Return the [x, y] coordinate for the center point of the cell that contains the specified text.  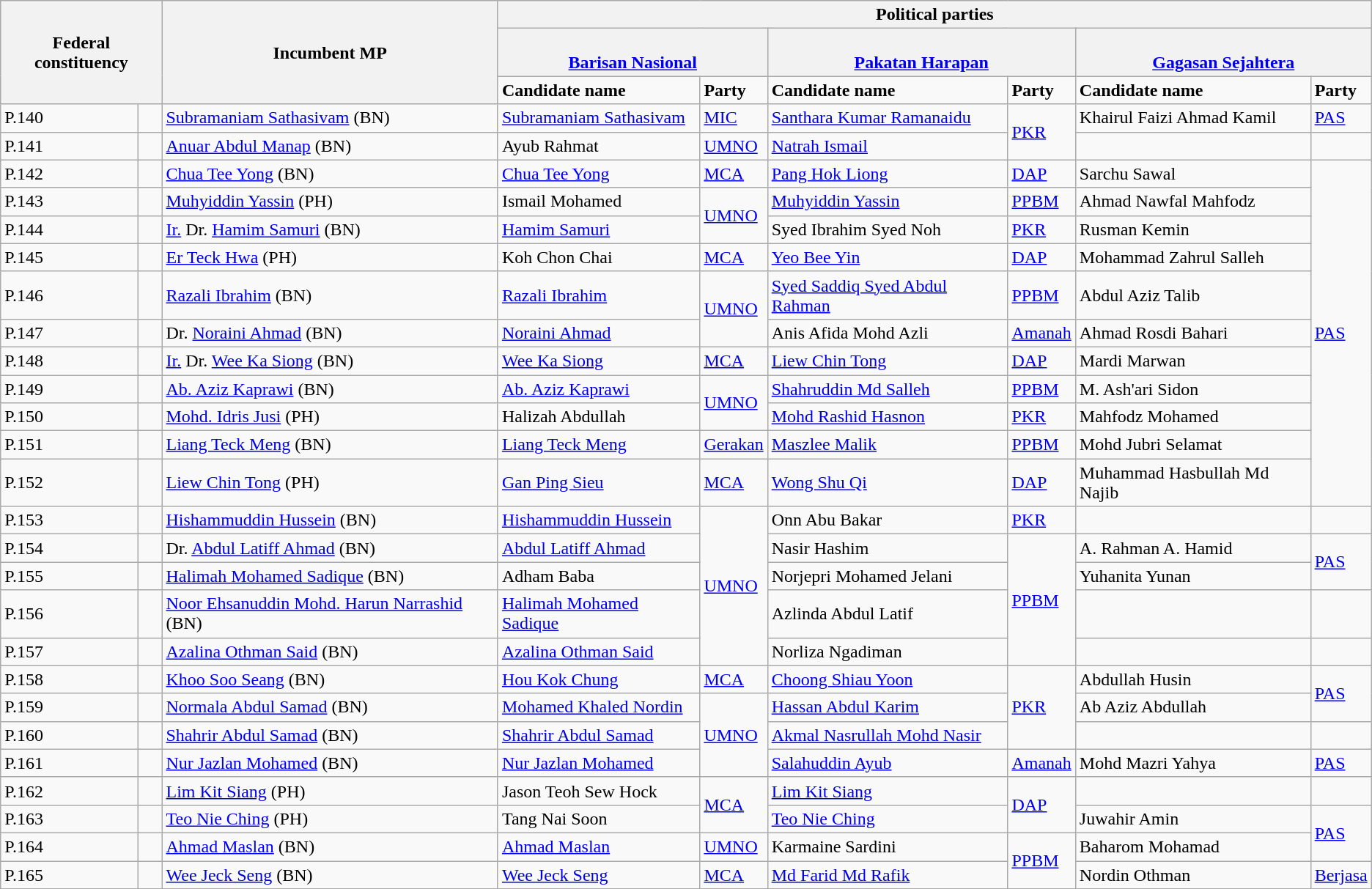
Dr. Noraini Ahmad (BN) [330, 333]
P.149 [70, 389]
Incumbent MP [330, 53]
P.164 [70, 846]
Liew Chin Tong [888, 361]
Maszlee Malik [888, 445]
Hishammuddin Hussein [598, 520]
Ahmad Maslan (BN) [330, 846]
Chua Tee Yong [598, 174]
A. Rahman A. Hamid [1193, 548]
Yuhanita Yunan [1193, 576]
Norjepri Mohamed Jelani [888, 576]
Wee Ka Siong [598, 361]
Wee Jeck Seng [598, 874]
Teo Nie Ching (PH) [330, 819]
Abdullah Husin [1193, 679]
Er Teck Hwa (PH) [330, 257]
Muhyiddin Yassin (PH) [330, 202]
P.144 [70, 229]
Ahmad Rosdi Bahari [1193, 333]
P.161 [70, 763]
Shahruddin Md Salleh [888, 389]
Berjasa [1341, 874]
Halimah Mohamed Sadique (BN) [330, 576]
Pakatan Harapan [921, 53]
P.141 [70, 146]
Nur Jazlan Mohamed [598, 763]
Liang Teck Meng (BN) [330, 445]
Hassan Abdul Karim [888, 707]
Abdul Latiff Ahmad [598, 548]
Mohd. Idris Jusi (PH) [330, 417]
P.150 [70, 417]
Sarchu Sawal [1193, 174]
Ab Aziz Abdullah [1193, 707]
Ir. Dr. Hamim Samuri (BN) [330, 229]
Choong Shiau Yoon [888, 679]
Mohd Rashid Hasnon [888, 417]
Nasir Hashim [888, 548]
P.140 [70, 118]
Azalina Othman Said [598, 652]
Lim Kit Siang (PH) [330, 791]
P.159 [70, 707]
Abdul Aziz Talib [1193, 295]
P.156 [70, 614]
Razali Ibrahim [598, 295]
Subramaniam Sathasivam (BN) [330, 118]
Karmaine Sardini [888, 846]
P.153 [70, 520]
Anuar Abdul Manap (BN) [330, 146]
P.158 [70, 679]
Md Farid Md Rafik [888, 874]
M. Ash'ari Sidon [1193, 389]
Mahfodz Mohamed [1193, 417]
P.148 [70, 361]
Barisan Nasional [632, 53]
Hishammuddin Hussein (BN) [330, 520]
P.154 [70, 548]
Ayub Rahmat [598, 146]
Azalina Othman Said (BN) [330, 652]
Muhyiddin Yassin [888, 202]
P.147 [70, 333]
Liang Teck Meng [598, 445]
Lim Kit Siang [888, 791]
P.142 [70, 174]
P.146 [70, 295]
Nordin Othman [1193, 874]
P.165 [70, 874]
P.160 [70, 735]
Ahmad Nawfal Mahfodz [1193, 202]
P.163 [70, 819]
Pang Hok Liong [888, 174]
Muhammad Hasbullah Md Najib [1193, 482]
Gan Ping Sieu [598, 482]
Chua Tee Yong (BN) [330, 174]
Ab. Aziz Kaprawi [598, 389]
Ahmad Maslan [598, 846]
Khoo Soo Seang (BN) [330, 679]
Shahrir Abdul Samad [598, 735]
Razali Ibrahim (BN) [330, 295]
Noraini Ahmad [598, 333]
Normala Abdul Samad (BN) [330, 707]
Halimah Mohamed Sadique [598, 614]
Hou Kok Chung [598, 679]
Koh Chon Chai [598, 257]
Teo Nie Ching [888, 819]
Mardi Marwan [1193, 361]
Syed Saddiq Syed Abdul Rahman [888, 295]
P.151 [70, 445]
Anis Afida Mohd Azli [888, 333]
Subramaniam Sathasivam [598, 118]
P.155 [70, 576]
P.157 [70, 652]
Rusman Kemin [1193, 229]
Ir. Dr. Wee Ka Siong (BN) [330, 361]
P.145 [70, 257]
Onn Abu Bakar [888, 520]
Baharom Mohamad [1193, 846]
Ismail Mohamed [598, 202]
Mohamed Khaled Nordin [598, 707]
Yeo Bee Yin [888, 257]
Wong Shu Qi [888, 482]
Nur Jazlan Mohamed (BN) [330, 763]
Noor Ehsanuddin Mohd. Harun Narrashid (BN) [330, 614]
Gerakan [734, 445]
Shahrir Abdul Samad (BN) [330, 735]
Mohd Jubri Selamat [1193, 445]
Akmal Nasrullah Mohd Nasir [888, 735]
Political parties [934, 15]
Santhara Kumar Ramanaidu [888, 118]
Liew Chin Tong (PH) [330, 482]
Jason Teoh Sew Hock [598, 791]
Ab. Aziz Kaprawi (BN) [330, 389]
Mohd Mazri Yahya [1193, 763]
Adham Baba [598, 576]
Hamim Samuri [598, 229]
Syed Ibrahim Syed Noh [888, 229]
Azlinda Abdul Latif [888, 614]
Mohammad Zahrul Salleh [1193, 257]
Halizah Abdullah [598, 417]
Wee Jeck Seng (BN) [330, 874]
MIC [734, 118]
Natrah Ismail [888, 146]
Tang Nai Soon [598, 819]
P.152 [70, 482]
Juwahir Amin [1193, 819]
Norliza Ngadiman [888, 652]
P.143 [70, 202]
Khairul Faizi Ahmad Kamil [1193, 118]
Federal constituency [81, 53]
Gagasan Sejahtera [1223, 53]
Dr. Abdul Latiff Ahmad (BN) [330, 548]
P.162 [70, 791]
Salahuddin Ayub [888, 763]
